Identify which cell holds the provided text, then report its (X, Y) central coordinate. 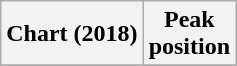
Peak position (189, 34)
Chart (2018) (72, 34)
